For the text-containing cell, return its midpoint in (x, y) coordinate format. 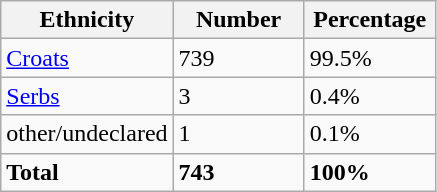
0.1% (370, 134)
3 (238, 96)
99.5% (370, 58)
0.4% (370, 96)
100% (370, 172)
Croats (87, 58)
739 (238, 58)
Percentage (370, 20)
Ethnicity (87, 20)
1 (238, 134)
Total (87, 172)
743 (238, 172)
Serbs (87, 96)
Number (238, 20)
other/undeclared (87, 134)
